Find where the given text appears and provide that cell's center as (X, Y) coordinate. 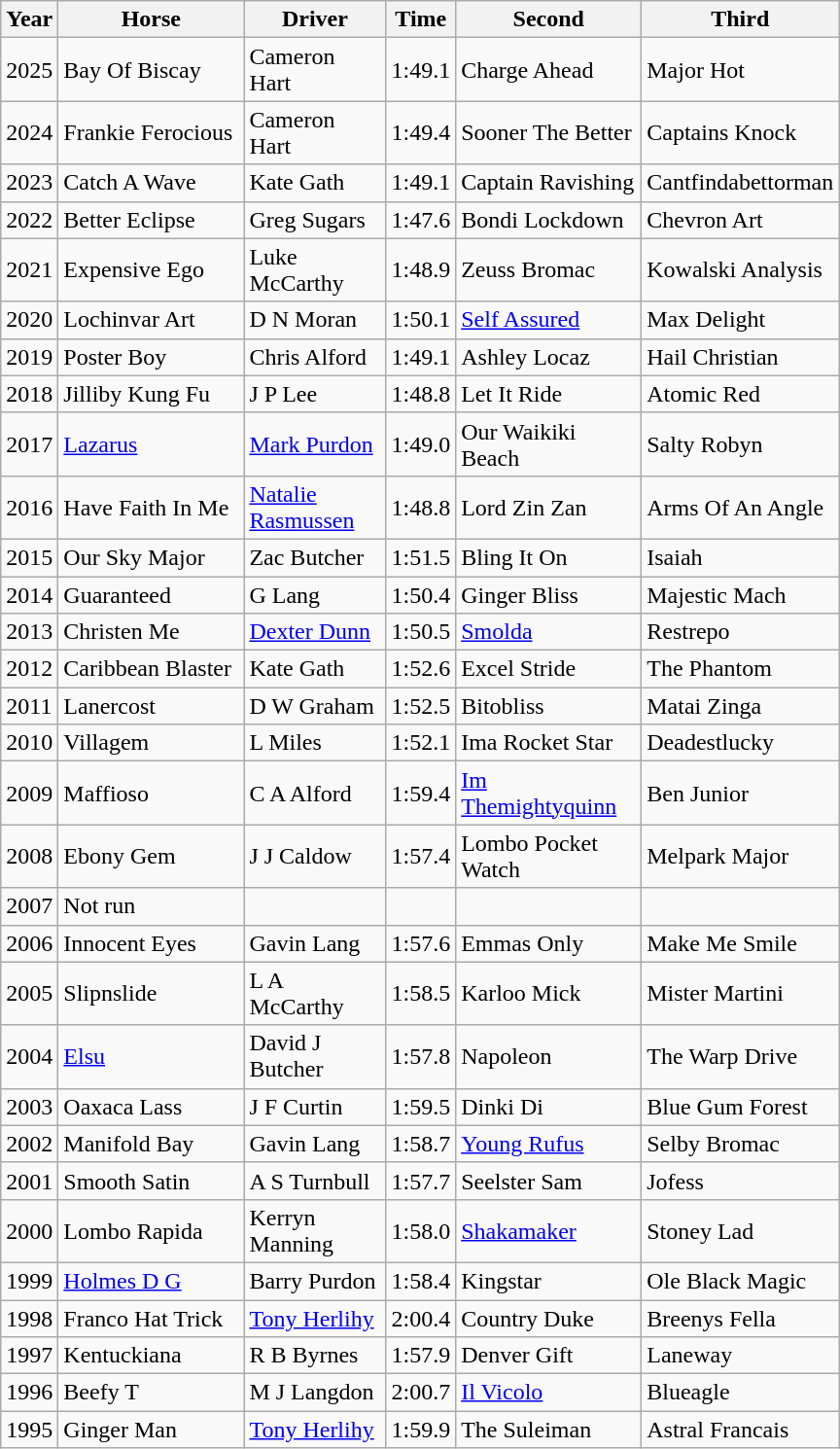
1:58.5 (421, 994)
2023 (29, 183)
Captain Ravishing (548, 183)
Poster Boy (152, 357)
Hail Christian (741, 357)
Matai Zinga (741, 706)
M J Langdon (315, 1393)
1:50.1 (421, 320)
C A Alford (315, 794)
Our Sky Major (152, 557)
Cantfindabettorman (741, 183)
1997 (29, 1356)
2005 (29, 994)
Laneway (741, 1356)
2:00.7 (421, 1393)
Make Me Smile (741, 943)
The Suleiman (548, 1430)
2:00.4 (421, 1318)
2021 (29, 270)
Caribbean Blaster (152, 669)
Dexter Dunn (315, 632)
Chevron Art (741, 220)
1:57.7 (421, 1181)
Ole Black Magic (741, 1281)
2011 (29, 706)
Majestic Mach (741, 594)
Oaxaca Lass (152, 1107)
Major Hot (741, 70)
J J Caldow (315, 856)
Ebony Gem (152, 856)
Captains Knock (741, 132)
2025 (29, 70)
Breenys Fella (741, 1318)
2015 (29, 557)
J F Curtin (315, 1107)
Kowalski Analysis (741, 270)
Lombo Rapida (152, 1231)
Expensive Ego (152, 270)
Lombo Pocket Watch (548, 856)
Karloo Mick (548, 994)
1:58.7 (421, 1144)
2004 (29, 1056)
L Miles (315, 743)
Young Rufus (548, 1144)
Il Vicolo (548, 1393)
1:58.4 (421, 1281)
Lord Zin Zan (548, 508)
2012 (29, 669)
Restrepo (741, 632)
1995 (29, 1430)
Stoney Lad (741, 1231)
Bondi Lockdown (548, 220)
Have Faith In Me (152, 508)
Natalie Rasmussen (315, 508)
Bling It On (548, 557)
Driver (315, 19)
1:52.6 (421, 669)
2017 (29, 443)
Lanercost (152, 706)
1:57.8 (421, 1056)
Deadestlucky (741, 743)
Mark Purdon (315, 443)
Lochinvar Art (152, 320)
Bitobliss (548, 706)
Im Themightyquinn (548, 794)
Villagem (152, 743)
Maffioso (152, 794)
Zac Butcher (315, 557)
1999 (29, 1281)
1:50.4 (421, 594)
1:50.5 (421, 632)
2024 (29, 132)
Smolda (548, 632)
2008 (29, 856)
1:59.9 (421, 1430)
1:52.5 (421, 706)
2001 (29, 1181)
Country Duke (548, 1318)
Sooner The Better (548, 132)
The Phantom (741, 669)
Smooth Satin (152, 1181)
Self Assured (548, 320)
2018 (29, 394)
1:57.9 (421, 1356)
Zeuss Bromac (548, 270)
G Lang (315, 594)
Manifold Bay (152, 1144)
Time (421, 19)
Second (548, 19)
Atomic Red (741, 394)
1998 (29, 1318)
Chris Alford (315, 357)
The Warp Drive (741, 1056)
2009 (29, 794)
Shakamaker (548, 1231)
Luke McCarthy (315, 270)
2019 (29, 357)
Napoleon (548, 1056)
Dinki Di (548, 1107)
2006 (29, 943)
Excel Stride (548, 669)
Bay Of Biscay (152, 70)
Jofess (741, 1181)
1:59.5 (421, 1107)
1:47.6 (421, 220)
2016 (29, 508)
1:48.9 (421, 270)
2014 (29, 594)
Third (741, 19)
2013 (29, 632)
Frankie Ferocious (152, 132)
Ginger Man (152, 1430)
1:57.4 (421, 856)
Beefy T (152, 1393)
1996 (29, 1393)
D W Graham (315, 706)
David J Butcher (315, 1056)
Blueagle (741, 1393)
2010 (29, 743)
Ima Rocket Star (548, 743)
Charge Ahead (548, 70)
Salty Robyn (741, 443)
Ginger Bliss (548, 594)
1:59.4 (421, 794)
1:51.5 (421, 557)
Franco Hat Trick (152, 1318)
Catch A Wave (152, 183)
Selby Bromac (741, 1144)
Jilliby Kung Fu (152, 394)
Emmas Only (548, 943)
D N Moran (315, 320)
Innocent Eyes (152, 943)
2007 (29, 906)
R B Byrnes (315, 1356)
Isaiah (741, 557)
Denver Gift (548, 1356)
Guaranteed (152, 594)
2003 (29, 1107)
1:49.0 (421, 443)
2002 (29, 1144)
2020 (29, 320)
Holmes D G (152, 1281)
2000 (29, 1231)
Kingstar (548, 1281)
Horse (152, 19)
Barry Purdon (315, 1281)
Arms Of An Angle (741, 508)
L A McCarthy (315, 994)
Not run (152, 906)
Kerryn Manning (315, 1231)
2022 (29, 220)
Lazarus (152, 443)
A S Turnbull (315, 1181)
Max Delight (741, 320)
Slipnslide (152, 994)
Better Eclipse (152, 220)
1:58.0 (421, 1231)
Greg Sugars (315, 220)
Melpark Major (741, 856)
Kentuckiana (152, 1356)
1:52.1 (421, 743)
1:57.6 (421, 943)
Blue Gum Forest (741, 1107)
Let It Ride (548, 394)
J P Lee (315, 394)
Ashley Locaz (548, 357)
Seelster Sam (548, 1181)
Our Waikiki Beach (548, 443)
Year (29, 19)
Mister Martini (741, 994)
Elsu (152, 1056)
1:49.4 (421, 132)
Astral Francais (741, 1430)
Christen Me (152, 632)
Ben Junior (741, 794)
